Pinpoint the cell where the given text exists, returning its [x, y] midpoint coordinate. 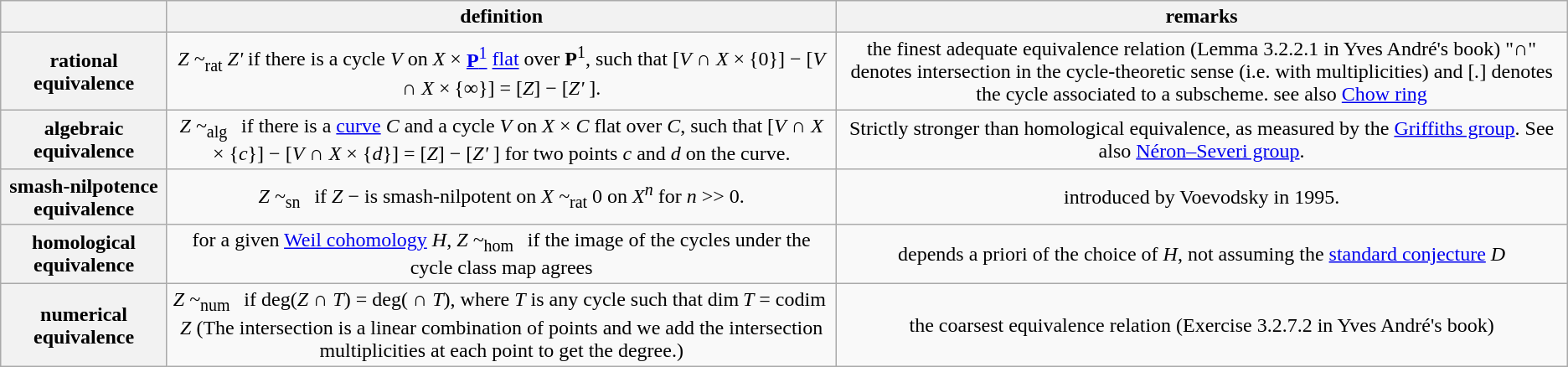
algebraic equivalence [84, 139]
depends a priori of the choice of H, not assuming the standard conjecture D [1201, 253]
rational equivalence [84, 71]
remarks [1201, 17]
Z ~sn if Z − is smash-nilpotent on X ~rat 0 on Xn for n >> 0. [501, 196]
numerical equivalence [84, 325]
Z ~rat Z' if there is a cycle V on X × P1 flat over P1, such that [V ∩ X × {0}] − [V ∩ X × {∞}] = [Z] − [Z' ]. [501, 71]
Strictly stronger than homological equivalence, as measured by the Griffiths group. See also Néron–Severi group. [1201, 139]
homological equivalence [84, 253]
the coarsest equivalence relation (Exercise 3.2.7.2 in Yves André's book) [1201, 325]
smash-nilpotence equivalence [84, 196]
for a given Weil cohomology H, Z ~hom if the image of the cycles under the cycle class map agrees [501, 253]
introduced by Voevodsky in 1995. [1201, 196]
definition [501, 17]
